From the cell containing the given text, extract its center point as [x, y] coordinate. 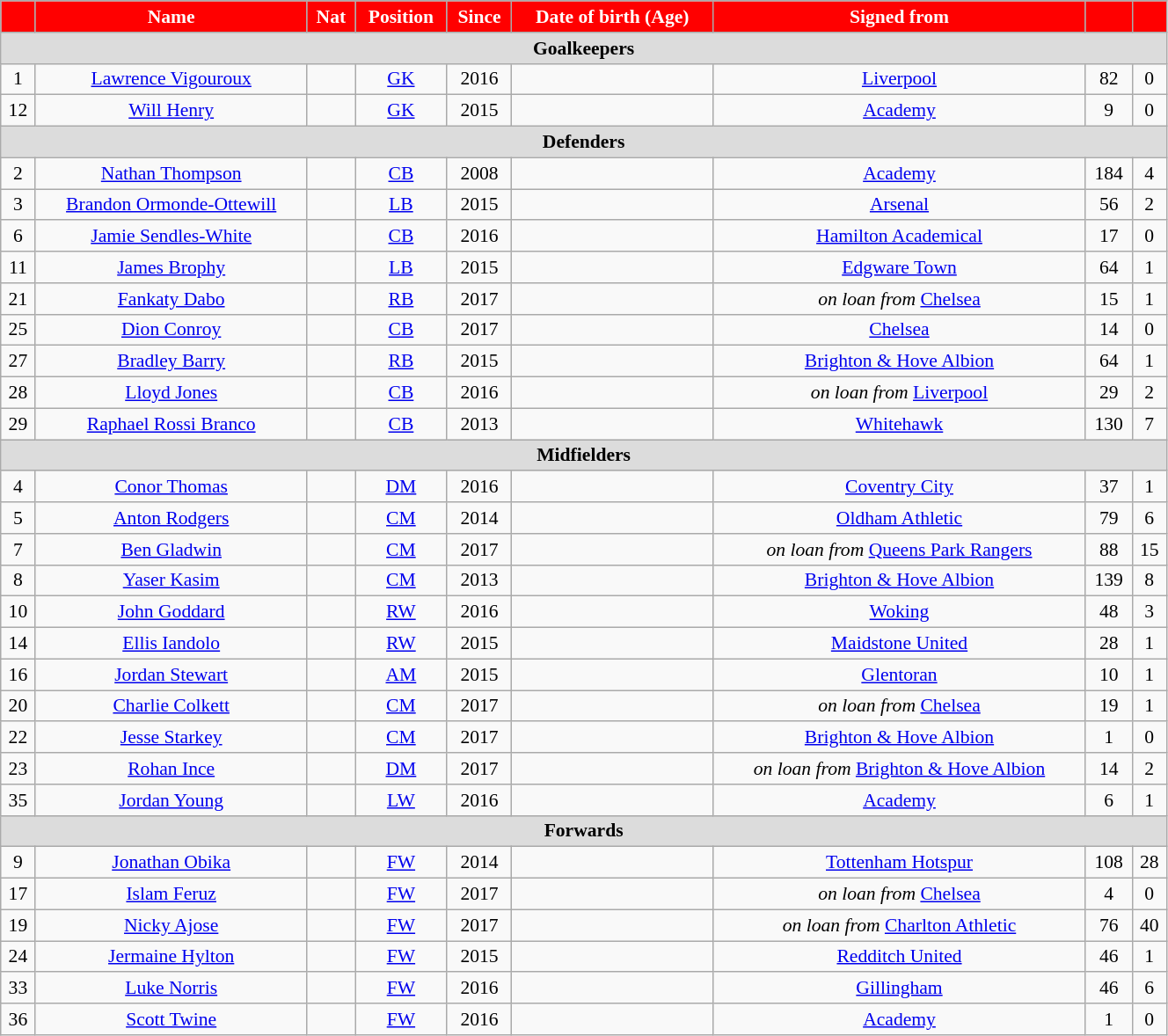
Scott Twine [171, 1019]
James Brophy [171, 267]
82 [1108, 79]
37 [1108, 487]
Charlie Colkett [171, 706]
25 [18, 330]
Whitehawk [900, 424]
108 [1108, 863]
Arsenal [900, 205]
Nathan Thompson [171, 173]
Jamie Sendles-White [171, 237]
36 [18, 1019]
Will Henry [171, 111]
130 [1108, 424]
Woking [900, 612]
Jordan Stewart [171, 675]
Name [171, 17]
20 [18, 706]
Glentoran [900, 675]
LW [401, 800]
Nicky Ajose [171, 925]
Signed from [900, 17]
Dion Conroy [171, 330]
Lloyd Jones [171, 393]
Edgware Town [900, 267]
16 [18, 675]
Maidstone United [900, 644]
79 [1108, 518]
56 [1108, 205]
Date of birth (Age) [612, 17]
27 [18, 361]
Jonathan Obika [171, 863]
Jordan Young [171, 800]
on loan from Brighton & Hove Albion [900, 769]
Yaser Kasim [171, 580]
76 [1108, 925]
Fankaty Dabo [171, 299]
Liverpool [900, 79]
on loan from Queens Park Rangers [900, 550]
on loan from Liverpool [900, 393]
Luke Norris [171, 989]
Brandon Ormonde-Ottewill [171, 205]
Forwards [584, 831]
Position [401, 17]
35 [18, 800]
Chelsea [900, 330]
Since [479, 17]
Coventry City [900, 487]
12 [18, 111]
Islam Feruz [171, 894]
23 [18, 769]
Nat [331, 17]
Redditch United [900, 957]
John Goddard [171, 612]
11 [18, 267]
Ben Gladwin [171, 550]
88 [1108, 550]
Goalkeepers [584, 48]
Midfielders [584, 456]
40 [1149, 925]
184 [1108, 173]
Oldham Athletic [900, 518]
21 [18, 299]
Bradley Barry [171, 361]
Hamilton Academical [900, 237]
24 [18, 957]
48 [1108, 612]
on loan from Charlton Athletic [900, 925]
139 [1108, 580]
Anton Rodgers [171, 518]
22 [18, 738]
Gillingham [900, 989]
Tottenham Hotspur [900, 863]
Jermaine Hylton [171, 957]
33 [18, 989]
Jesse Starkey [171, 738]
2008 [479, 173]
Ellis Iandolo [171, 644]
Rohan Ince [171, 769]
Raphael Rossi Branco [171, 424]
5 [18, 518]
Defenders [584, 142]
Conor Thomas [171, 487]
AM [401, 675]
Lawrence Vigouroux [171, 79]
